From the cell containing the given text, extract its center point as [X, Y] coordinate. 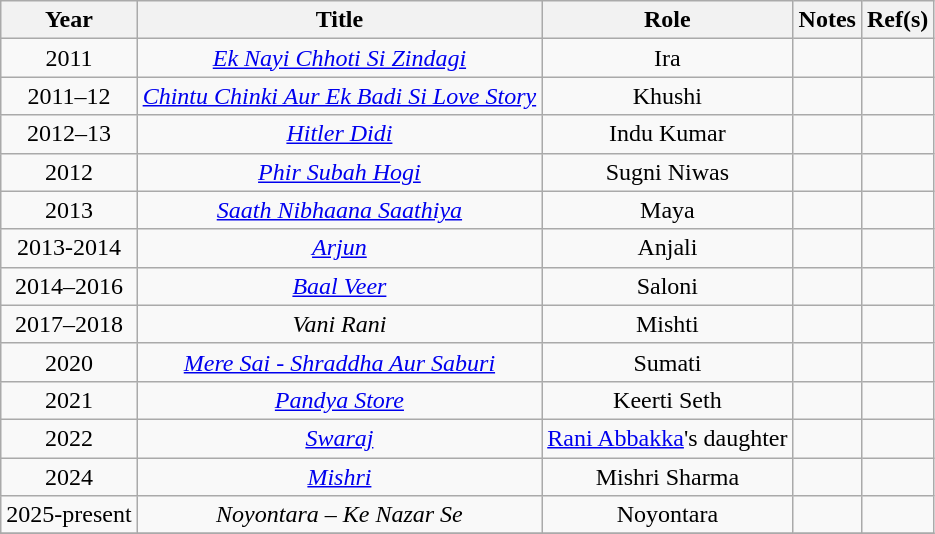
2011–12 [69, 96]
Ira [668, 58]
2024 [69, 477]
Indu Kumar [668, 134]
Saath Nibhaana Saathiya [340, 210]
Saloni [668, 286]
Role [668, 20]
2014–2016 [69, 286]
Keerti Seth [668, 400]
Mishri Sharma [668, 477]
2013-2014 [69, 248]
Notes [827, 20]
Vani Rani [340, 324]
2011 [69, 58]
Sumati [668, 362]
Sugni Niwas [668, 172]
Year [69, 20]
2022 [69, 438]
Ref(s) [897, 20]
Title [340, 20]
2012 [69, 172]
Noyontara [668, 515]
2013 [69, 210]
2020 [69, 362]
Baal Veer [340, 286]
2012–13 [69, 134]
2021 [69, 400]
Phir Subah Hogi [340, 172]
Chintu Chinki Aur Ek Badi Si Love Story [340, 96]
Hitler Didi [340, 134]
Mere Sai - Shraddha Aur Saburi [340, 362]
Khushi [668, 96]
Mishti [668, 324]
2025-present [69, 515]
Noyontara – Ke Nazar Se [340, 515]
Maya [668, 210]
Mishri [340, 477]
Rani Abbakka's daughter [668, 438]
Pandya Store [340, 400]
2017–2018 [69, 324]
Arjun [340, 248]
Anjali [668, 248]
Swaraj [340, 438]
Ek Nayi Chhoti Si Zindagi [340, 58]
